Provide the [X, Y] coordinate of the cell's center where the given text is located.  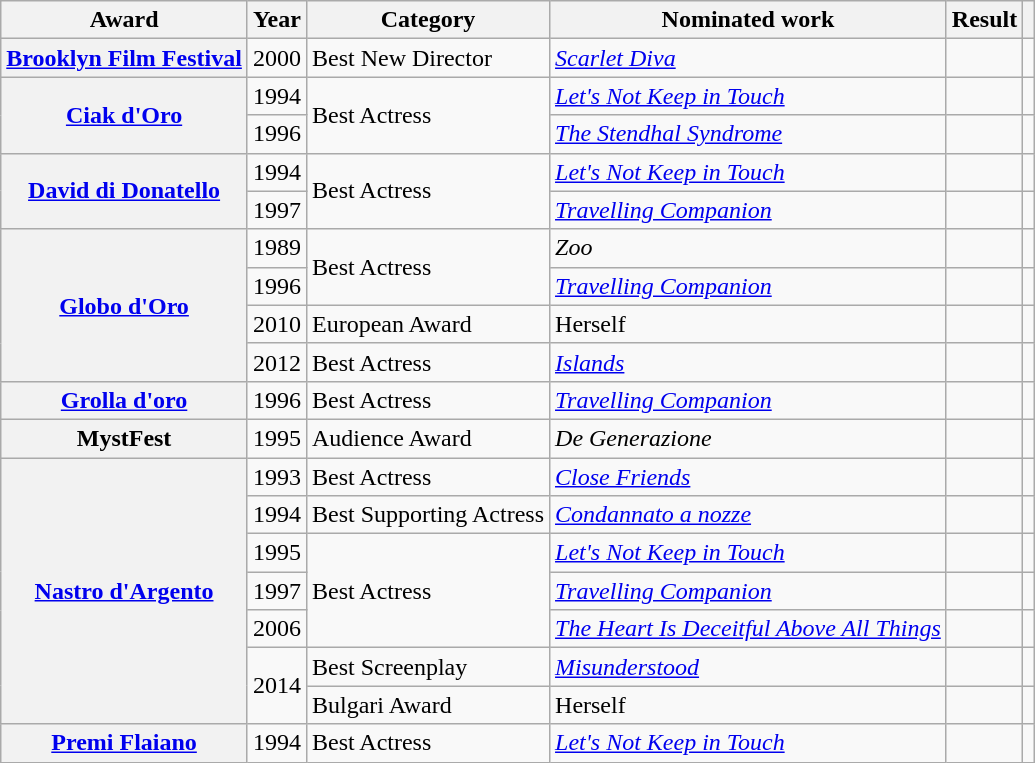
Premi Flaiano [124, 743]
Brooklyn Film Festival [124, 58]
Condannato a nozze [748, 515]
Best Supporting Actress [428, 515]
1993 [276, 477]
Year [276, 20]
Misunderstood [748, 667]
2014 [276, 686]
Nastro d'Argento [124, 591]
Globo d'Oro [124, 305]
2000 [276, 58]
Bulgari Award [428, 705]
The Heart Is Deceitful Above All Things [748, 629]
Category [428, 20]
Best Screenplay [428, 667]
Grolla d'oro [124, 400]
European Award [428, 324]
The Stendhal Syndrome [748, 134]
1989 [276, 248]
MystFest [124, 438]
Best New Director [428, 58]
2010 [276, 324]
2012 [276, 362]
Scarlet Diva [748, 58]
Result [984, 20]
2006 [276, 629]
Audience Award [428, 438]
Islands [748, 362]
De Generazione [748, 438]
Award [124, 20]
Ciak d'Oro [124, 115]
Nominated work [748, 20]
Zoo [748, 248]
David di Donatello [124, 191]
Close Friends [748, 477]
